Identify which cell holds the provided text, then report its (x, y) central coordinate. 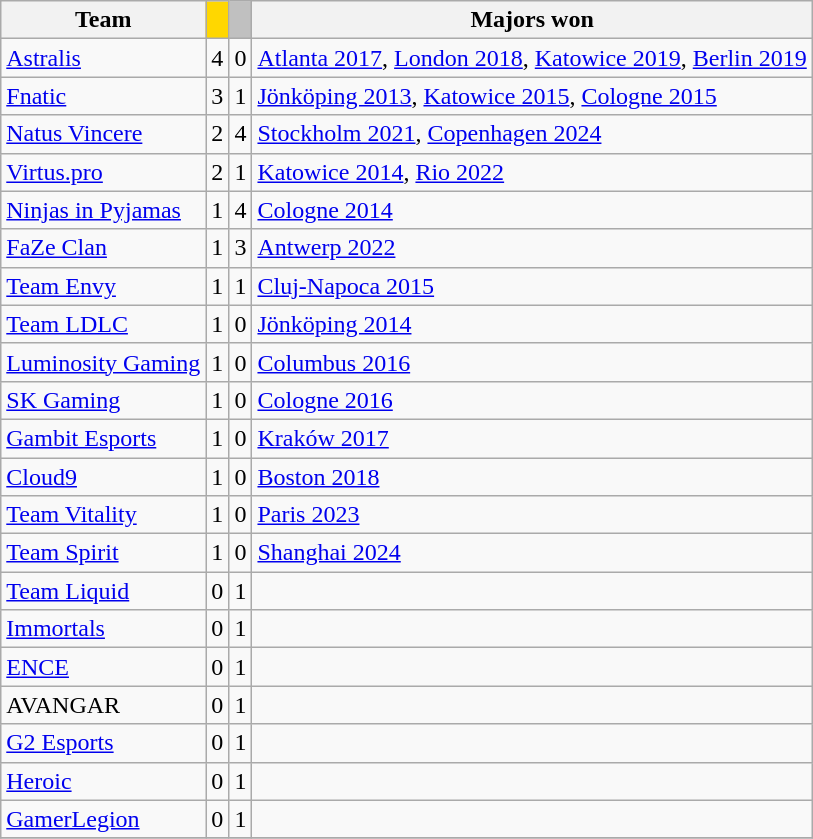
Jönköping 2014 (532, 324)
Astralis (104, 58)
Heroic (104, 781)
AVANGAR (104, 705)
Natus Vincere (104, 134)
Luminosity Gaming (104, 362)
GamerLegion (104, 819)
Virtus.pro (104, 172)
Katowice 2014, Rio 2022 (532, 172)
Immortals (104, 629)
Team Vitality (104, 515)
G2 Esports (104, 743)
Antwerp 2022 (532, 248)
Jönköping 2013, Katowice 2015, Cologne 2015 (532, 96)
Team LDLC (104, 324)
Shanghai 2024 (532, 553)
Ninjas in Pyjamas (104, 210)
Team Liquid (104, 591)
ENCE (104, 667)
Team Spirit (104, 553)
Cologne 2016 (532, 400)
Majors won (532, 20)
Fnatic (104, 96)
Team Envy (104, 286)
SK Gaming (104, 400)
Paris 2023 (532, 515)
Atlanta 2017, London 2018, Katowice 2019, Berlin 2019 (532, 58)
Cologne 2014 (532, 210)
Team (104, 20)
Columbus 2016 (532, 362)
Boston 2018 (532, 477)
FaZe Clan (104, 248)
Stockholm 2021, Copenhagen 2024 (532, 134)
Gambit Esports (104, 438)
Cloud9 (104, 477)
Cluj-Napoca 2015 (532, 286)
Kraków 2017 (532, 438)
